Determine the [x, y] coordinate at the center of the cell enclosing the given text.  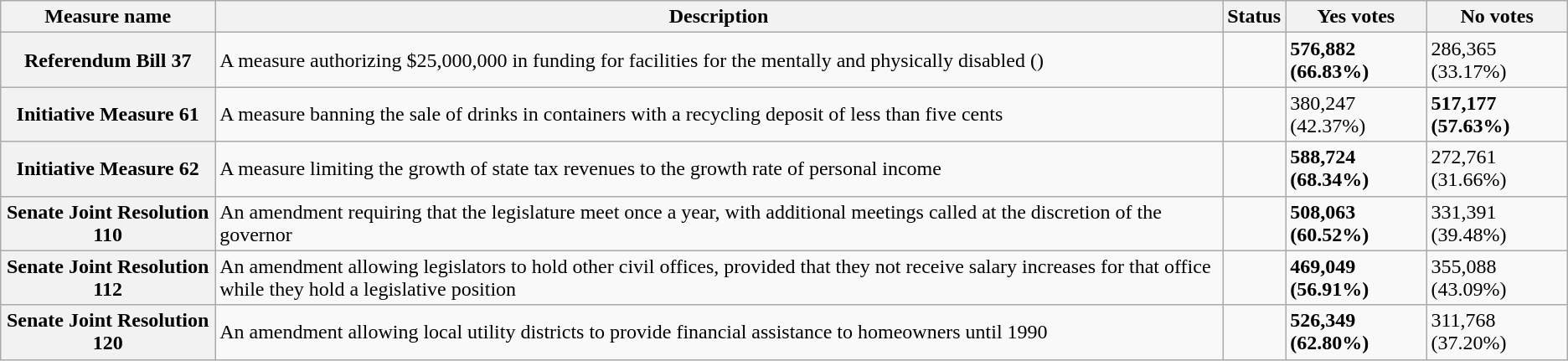
331,391 (39.48%) [1497, 223]
517,177 (57.63%) [1497, 114]
Senate Joint Resolution 112 [108, 278]
A measure limiting the growth of state tax revenues to the growth rate of personal income [719, 169]
380,247 (42.37%) [1356, 114]
Yes votes [1356, 17]
576,882 (66.83%) [1356, 60]
355,088 (43.09%) [1497, 278]
A measure authorizing $25,000,000 in funding for facilities for the mentally and physically disabled () [719, 60]
311,768 (37.20%) [1497, 332]
Initiative Measure 61 [108, 114]
508,063 (60.52%) [1356, 223]
526,349 (62.80%) [1356, 332]
Description [719, 17]
Measure name [108, 17]
286,365 (33.17%) [1497, 60]
An amendment allowing local utility districts to provide financial assistance to homeowners until 1990 [719, 332]
Initiative Measure 62 [108, 169]
A measure banning the sale of drinks in containers with a recycling deposit of less than five cents [719, 114]
588,724 (68.34%) [1356, 169]
Senate Joint Resolution 110 [108, 223]
Status [1255, 17]
An amendment requiring that the legislature meet once a year, with additional meetings called at the discretion of the governor [719, 223]
No votes [1497, 17]
469,049 (56.91%) [1356, 278]
272,761 (31.66%) [1497, 169]
Senate Joint Resolution 120 [108, 332]
Referendum Bill 37 [108, 60]
